Return [X, Y] of the center of cell containing provided text 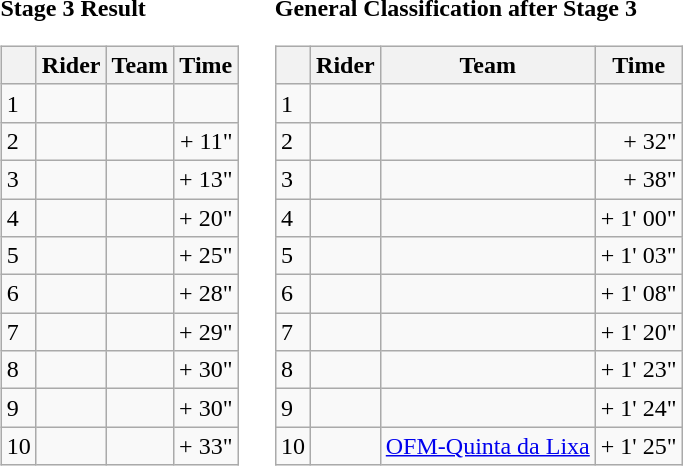
+ 29" [206, 332]
+ 28" [206, 294]
+ 33" [206, 446]
+ 1' 25" [638, 446]
+ 1' 08" [638, 294]
+ 20" [206, 217]
+ 1' 23" [638, 370]
+ 1' 24" [638, 408]
+ 25" [206, 256]
+ 32" [638, 141]
+ 11" [206, 141]
+ 13" [206, 179]
+ 1' 20" [638, 332]
+ 1' 00" [638, 217]
+ 38" [638, 179]
+ 1' 03" [638, 256]
OFM-Quinta da Lixa [488, 446]
